For the text-containing cell, return its midpoint in [X, Y] coordinate format. 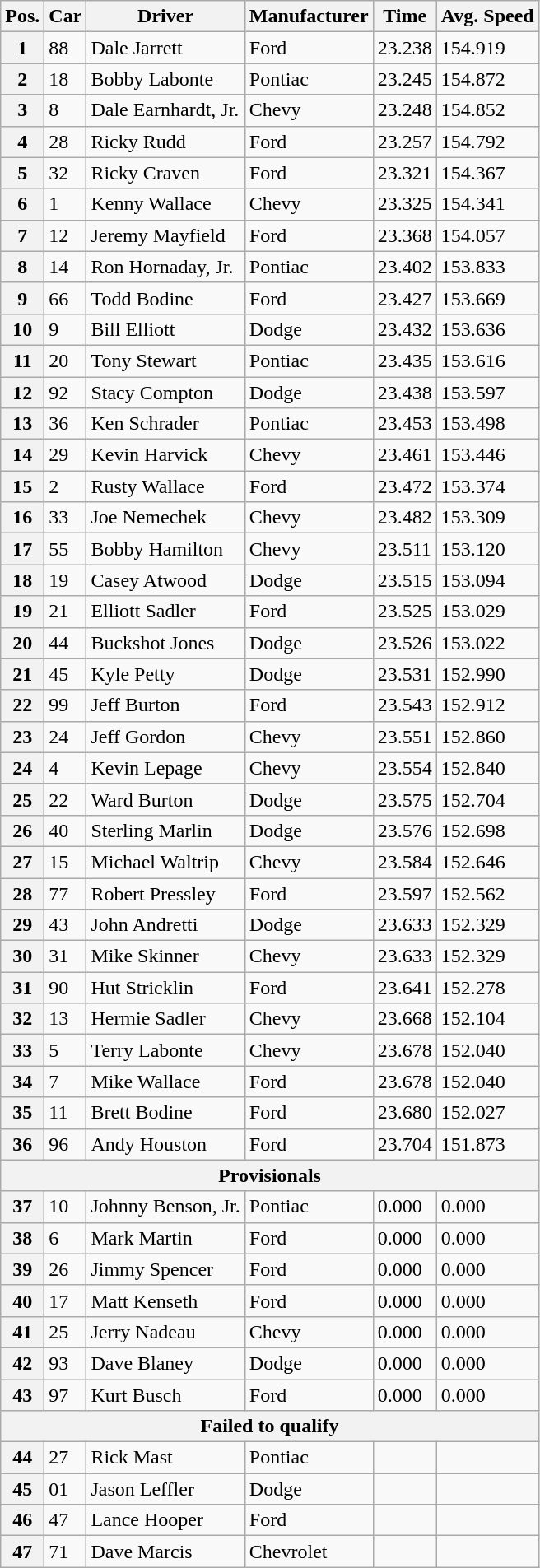
Jerry Nadeau [165, 1332]
23.432 [405, 329]
Robert Pressley [165, 893]
Mark Martin [165, 1238]
23.511 [405, 549]
23.597 [405, 893]
Hut Stricklin [165, 988]
Chevrolet [309, 1552]
153.669 [487, 298]
153.120 [487, 549]
Jimmy Spencer [165, 1269]
Dale Jarrett [165, 48]
153.374 [487, 486]
Michael Waltrip [165, 862]
23.257 [405, 142]
Kevin Lepage [165, 768]
23.576 [405, 831]
Casey Atwood [165, 580]
Matt Kenseth [165, 1300]
Driver [165, 16]
97 [66, 1395]
153.094 [487, 580]
Jeff Gordon [165, 737]
42 [23, 1363]
153.029 [487, 612]
153.833 [487, 267]
153.446 [487, 455]
96 [66, 1144]
154.367 [487, 173]
37 [23, 1207]
Rick Mast [165, 1458]
88 [66, 48]
152.027 [487, 1113]
Manufacturer [309, 16]
23.704 [405, 1144]
Kurt Busch [165, 1395]
Ricky Craven [165, 173]
Andy Houston [165, 1144]
23.438 [405, 393]
153.616 [487, 361]
152.278 [487, 988]
Time [405, 16]
154.872 [487, 79]
Car [66, 16]
77 [66, 893]
Bill Elliott [165, 329]
Stacy Compton [165, 393]
154.919 [487, 48]
39 [23, 1269]
Hermie Sadler [165, 1019]
Tony Stewart [165, 361]
153.597 [487, 393]
151.873 [487, 1144]
93 [66, 1363]
153.022 [487, 643]
152.990 [487, 674]
Ron Hornaday, Jr. [165, 267]
Elliott Sadler [165, 612]
23.461 [405, 455]
23.453 [405, 424]
41 [23, 1332]
16 [23, 518]
Brett Bodine [165, 1113]
35 [23, 1113]
71 [66, 1552]
Sterling Marlin [165, 831]
John Andretti [165, 925]
3 [23, 110]
23.427 [405, 298]
23.543 [405, 705]
Provisionals [270, 1175]
99 [66, 705]
Kevin Harvick [165, 455]
30 [23, 956]
23.472 [405, 486]
01 [66, 1489]
152.104 [487, 1019]
Ricky Rudd [165, 142]
23.680 [405, 1113]
Pos. [23, 16]
152.698 [487, 831]
90 [66, 988]
23.584 [405, 862]
Buckshot Jones [165, 643]
Lance Hooper [165, 1520]
Jason Leffler [165, 1489]
23.435 [405, 361]
Joe Nemechek [165, 518]
Jeff Burton [165, 705]
Jeremy Mayfield [165, 235]
153.498 [487, 424]
Terry Labonte [165, 1050]
34 [23, 1082]
23.402 [405, 267]
Dave Marcis [165, 1552]
23.238 [405, 48]
Kyle Petty [165, 674]
23.641 [405, 988]
152.840 [487, 768]
23.525 [405, 612]
Dale Earnhardt, Jr. [165, 110]
23.245 [405, 79]
Dave Blaney [165, 1363]
152.704 [487, 799]
23 [23, 737]
23.368 [405, 235]
Kenny Wallace [165, 204]
23.248 [405, 110]
Bobby Hamilton [165, 549]
92 [66, 393]
23.515 [405, 580]
154.341 [487, 204]
23.575 [405, 799]
23.325 [405, 204]
152.646 [487, 862]
154.852 [487, 110]
Failed to qualify [270, 1426]
23.321 [405, 173]
Bobby Labonte [165, 79]
Avg. Speed [487, 16]
152.860 [487, 737]
23.526 [405, 643]
152.912 [487, 705]
23.551 [405, 737]
23.554 [405, 768]
Johnny Benson, Jr. [165, 1207]
55 [66, 549]
23.668 [405, 1019]
154.057 [487, 235]
Mike Wallace [165, 1082]
153.309 [487, 518]
Todd Bodine [165, 298]
Ken Schrader [165, 424]
Mike Skinner [165, 956]
Ward Burton [165, 799]
152.562 [487, 893]
66 [66, 298]
154.792 [487, 142]
23.482 [405, 518]
38 [23, 1238]
153.636 [487, 329]
Rusty Wallace [165, 486]
46 [23, 1520]
23.531 [405, 674]
